Detect which cell encompasses the target text, then output its [X, Y] center coordinate. 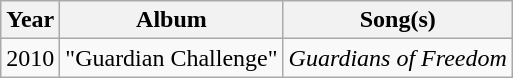
Song(s) [398, 20]
Guardians of Freedom [398, 58]
Album [172, 20]
Year [30, 20]
"Guardian Challenge" [172, 58]
2010 [30, 58]
